Detect which cell encompasses the target text, then output its (x, y) center coordinate. 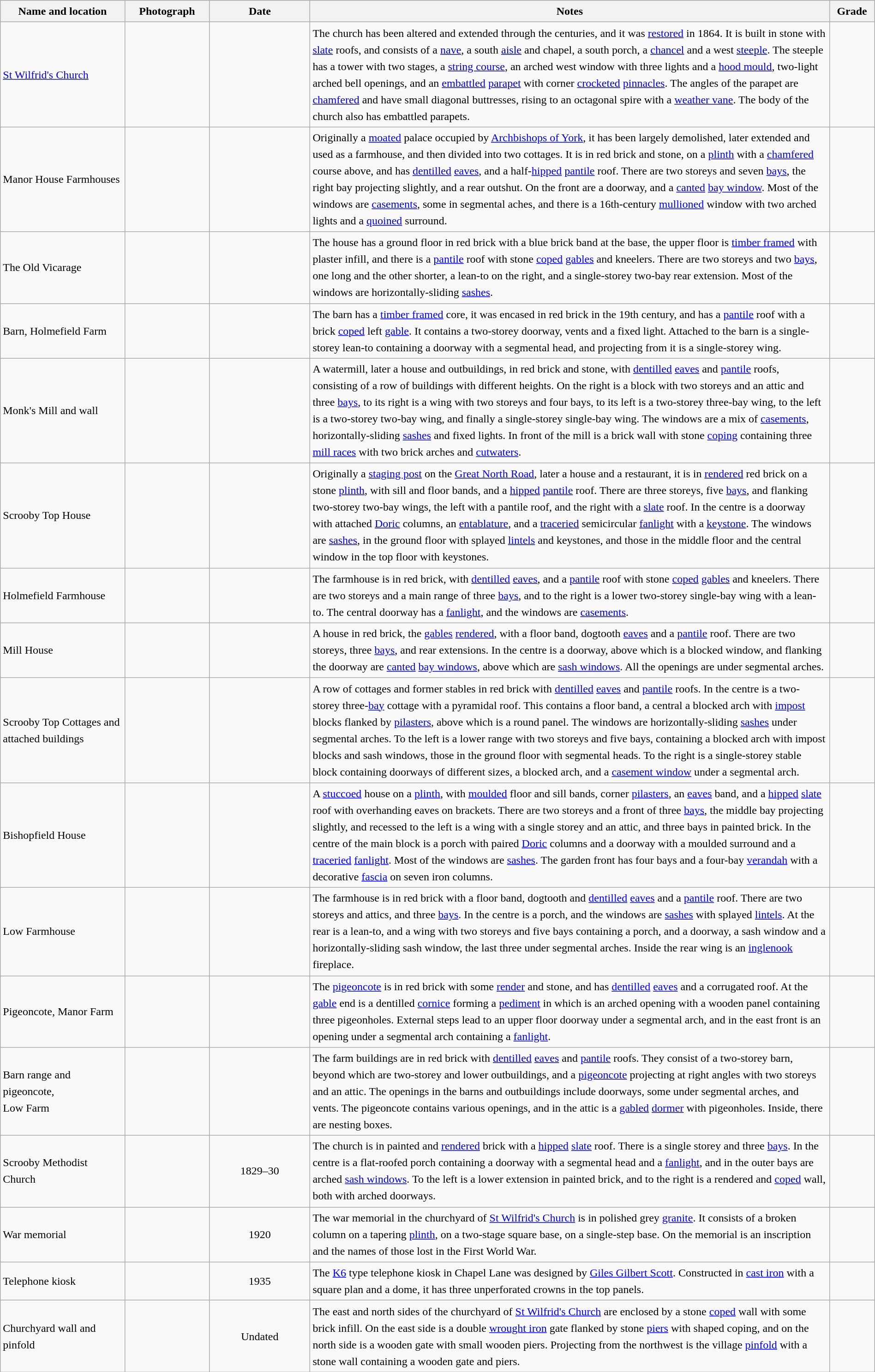
1829–30 (260, 1172)
Scrooby Methodist Church (63, 1172)
The Old Vicarage (63, 268)
Monk's Mill and wall (63, 411)
Scrooby Top House (63, 515)
Mill House (63, 650)
Notes (569, 11)
Churchyard wall and pinfold (63, 1336)
Scrooby Top Cottages and attached buildings (63, 730)
Barn range and pigeoncote,Low Farm (63, 1091)
Low Farmhouse (63, 932)
Pigeoncote, Manor Farm (63, 1012)
Telephone kiosk (63, 1282)
Manor House Farmhouses (63, 179)
1920 (260, 1234)
War memorial (63, 1234)
Barn, Holmefield Farm (63, 331)
Grade (852, 11)
Name and location (63, 11)
1935 (260, 1282)
Photograph (167, 11)
Date (260, 11)
St Wilfrid's Church (63, 75)
Bishopfield House (63, 835)
Holmefield Farmhouse (63, 596)
Undated (260, 1336)
